Search for the cell housing the specified text and yield its (x, y) center coordinate. 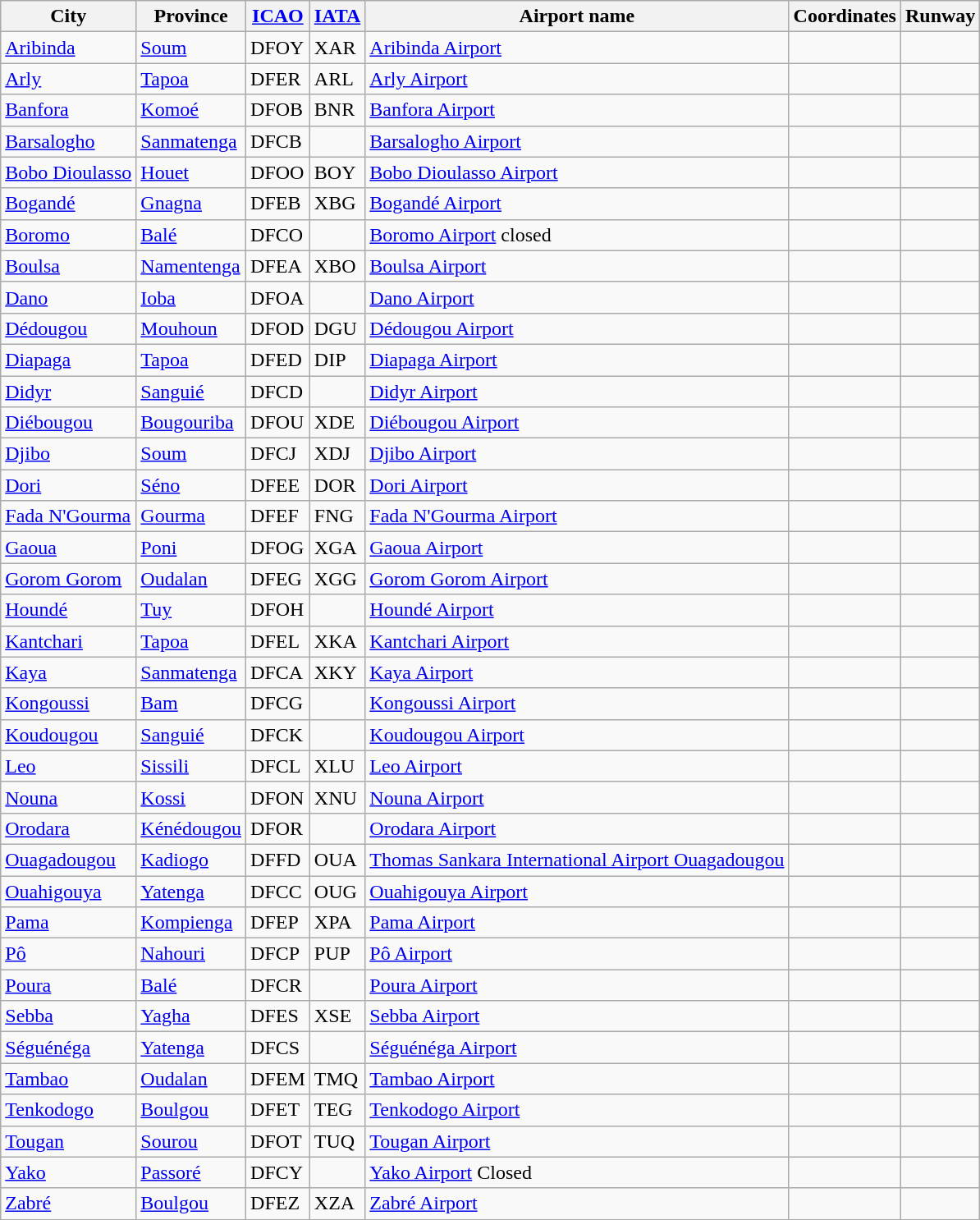
DFOR (278, 828)
BOY (337, 172)
DFEB (278, 204)
DFEL (278, 641)
Orodara Airport (577, 828)
XPA (337, 923)
Boromo (69, 235)
Aribinda Airport (577, 48)
DFCR (278, 985)
Diapaga Airport (577, 360)
DFCA (278, 672)
DFCS (278, 1048)
DFCO (278, 235)
XBG (337, 204)
Bogandé (69, 204)
ICAO (278, 16)
Pama (69, 923)
Gaoua (69, 548)
Kénédougou (191, 828)
Pô (69, 954)
Fada N'Gourma Airport (577, 516)
Boulsa Airport (577, 266)
DFOA (278, 297)
Kongoussi (69, 704)
Poura Airport (577, 985)
DFCG (278, 704)
DFEZ (278, 1204)
Djibo (69, 454)
Orodara (69, 828)
Houet (191, 172)
Séguénéga Airport (577, 1048)
XNU (337, 797)
Kantchari Airport (577, 641)
DFED (278, 360)
XLU (337, 766)
Poura (69, 985)
TEG (337, 1110)
Poni (191, 548)
Pô Airport (577, 954)
Leo (69, 766)
DFEG (278, 579)
Thomas Sankara International Airport Ouagadougou (577, 860)
Dori (69, 485)
DFCL (278, 766)
Houndé Airport (577, 610)
Didyr (69, 392)
Fada N'Gourma (69, 516)
Bam (191, 704)
Leo Airport (577, 766)
Dano (69, 297)
Kadiogo (191, 860)
Dori Airport (577, 485)
Bobo Dioulasso Airport (577, 172)
Koudougou Airport (577, 735)
Gourma (191, 516)
DFCD (278, 392)
DFEE (278, 485)
Gorom Gorom (69, 579)
Pama Airport (577, 923)
Tougan (69, 1141)
DFOB (278, 110)
Boulsa (69, 266)
DFEF (278, 516)
XKA (337, 641)
DFON (278, 797)
Banfora Airport (577, 110)
DFOU (278, 423)
DFCP (278, 954)
Kaya Airport (577, 672)
Namentenga (191, 266)
TMQ (337, 1079)
Zabré (69, 1204)
DFEP (278, 923)
Runway (940, 16)
Sourou (191, 1141)
Nouna (69, 797)
Coordinates (845, 16)
Diébougou (69, 423)
Gaoua Airport (577, 548)
Yako Airport Closed (577, 1172)
TUQ (337, 1141)
DFES (278, 1016)
Arly (69, 79)
XKY (337, 672)
Aribinda (69, 48)
DFCC (278, 891)
Séguénéga (69, 1048)
Yagha (191, 1016)
Ouagadougou (69, 860)
XGA (337, 548)
Dédougou Airport (577, 328)
Ouahigouya (69, 891)
DIP (337, 360)
DFEM (278, 1079)
Nouna Airport (577, 797)
DFCY (278, 1172)
XBO (337, 266)
Kongoussi Airport (577, 704)
Tambao (69, 1079)
DFOH (278, 610)
IATA (337, 16)
Kompienga (191, 923)
Sebba (69, 1016)
Mouhoun (191, 328)
Bogandé Airport (577, 204)
DFFD (278, 860)
DOR (337, 485)
FNG (337, 516)
Gorom Gorom Airport (577, 579)
Zabré Airport (577, 1204)
City (69, 16)
Tuy (191, 610)
DFEA (278, 266)
Kaya (69, 672)
Dano Airport (577, 297)
Bobo Dioulasso (69, 172)
Kantchari (69, 641)
XGG (337, 579)
DGU (337, 328)
DFOO (278, 172)
Passoré (191, 1172)
Tougan Airport (577, 1141)
DFCB (278, 141)
Djibo Airport (577, 454)
Dédougou (69, 328)
DFER (278, 79)
Nahouri (191, 954)
Bougouriba (191, 423)
DFCJ (278, 454)
Tenkodogo (69, 1110)
PUP (337, 954)
Ouahigouya Airport (577, 891)
Sebba Airport (577, 1016)
XDE (337, 423)
OUA (337, 860)
DFCK (278, 735)
Komoé (191, 110)
Séno (191, 485)
Kossi (191, 797)
DFOD (278, 328)
DFOG (278, 548)
Tenkodogo Airport (577, 1110)
Tambao Airport (577, 1079)
Ioba (191, 297)
ARL (337, 79)
Province (191, 16)
Houndé (69, 610)
XSE (337, 1016)
DFOT (278, 1141)
OUG (337, 891)
Barsalogho (69, 141)
Diapaga (69, 360)
BNR (337, 110)
Gnagna (191, 204)
XDJ (337, 454)
XZA (337, 1204)
Arly Airport (577, 79)
DFOY (278, 48)
DFET (278, 1110)
Diébougou Airport (577, 423)
XAR (337, 48)
Airport name (577, 16)
Yako (69, 1172)
Sissili (191, 766)
Koudougou (69, 735)
Banfora (69, 110)
Boromo Airport closed (577, 235)
Barsalogho Airport (577, 141)
Didyr Airport (577, 392)
